Determine the [X, Y] coordinate at the center of the cell enclosing the given text.  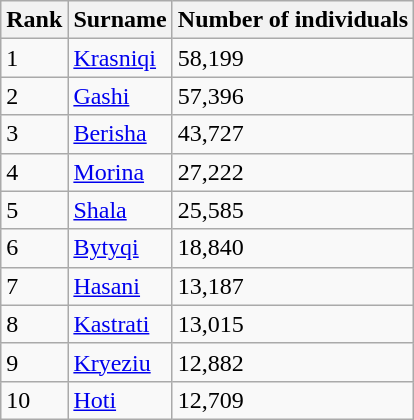
Surname [120, 20]
27,222 [292, 172]
Kastrati [120, 324]
13,015 [292, 324]
9 [34, 362]
3 [34, 134]
25,585 [292, 210]
13,187 [292, 286]
Kryeziu [120, 362]
Berisha [120, 134]
6 [34, 248]
Krasniqi [120, 58]
1 [34, 58]
4 [34, 172]
58,199 [292, 58]
18,840 [292, 248]
12,882 [292, 362]
Hasani [120, 286]
7 [34, 286]
Bytyqi [120, 248]
57,396 [292, 96]
Rank [34, 20]
Number of individuals [292, 20]
2 [34, 96]
Morina [120, 172]
8 [34, 324]
Shala [120, 210]
Gashi [120, 96]
43,727 [292, 134]
Hoti [120, 400]
12,709 [292, 400]
10 [34, 400]
5 [34, 210]
